Provide the [x, y] coordinate of the cell's center where the given text is located.  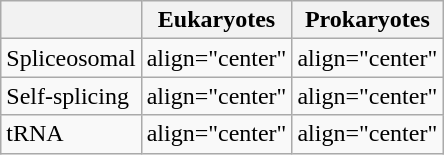
Self-splicing [71, 96]
tRNA [71, 134]
Prokaryotes [368, 20]
Spliceosomal [71, 58]
Eukaryotes [216, 20]
